Identify which cell holds the provided text, then report its (x, y) central coordinate. 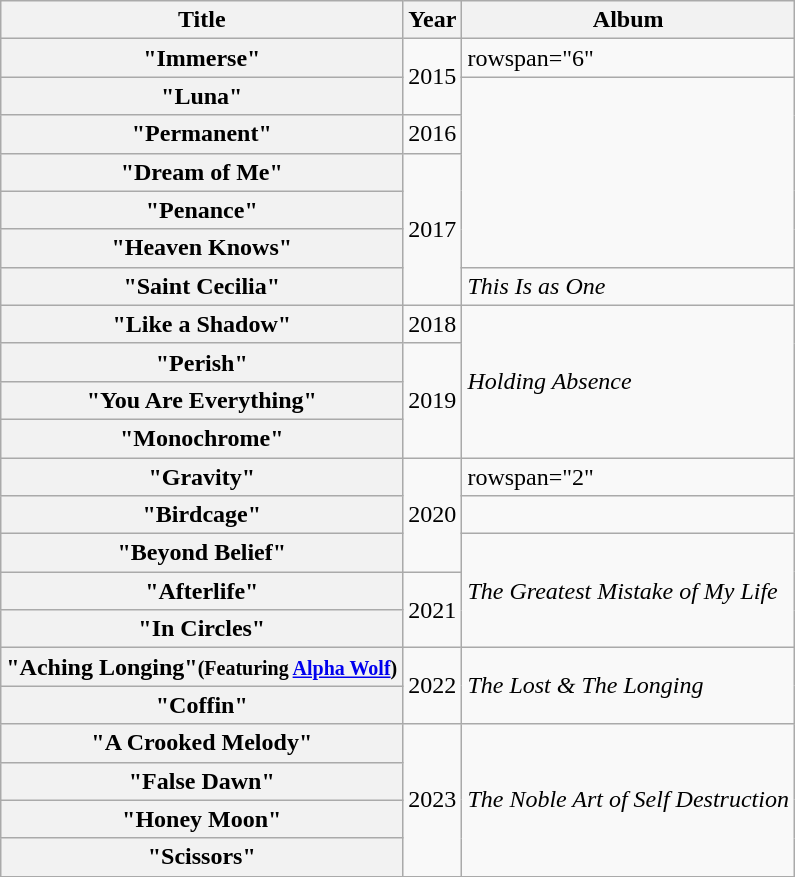
The Lost & The Longing (628, 686)
"Heaven Knows" (202, 248)
"Honey Moon" (202, 819)
"Coffin" (202, 705)
"Afterlife" (202, 591)
2018 (432, 324)
"Saint Cecilia" (202, 286)
rowspan="6" (628, 58)
2022 (432, 686)
rowspan="2" (628, 477)
Year (432, 20)
The Greatest Mistake of My Life (628, 591)
The Noble Art of Self Destruction (628, 800)
2019 (432, 400)
2021 (432, 610)
"Immerse" (202, 58)
2023 (432, 800)
"Scissors" (202, 857)
"Gravity" (202, 477)
"Beyond Belief" (202, 553)
"In Circles" (202, 629)
"Dream of Me" (202, 172)
"Birdcage" (202, 515)
2015 (432, 77)
"Like a Shadow" (202, 324)
Title (202, 20)
"False Dawn" (202, 781)
Holding Absence (628, 381)
2020 (432, 515)
"Monochrome" (202, 438)
"A Crooked Melody" (202, 743)
"Penance" (202, 210)
2017 (432, 229)
"Permanent" (202, 134)
"Aching Longing"(Featuring Alpha Wolf) (202, 667)
This Is as One (628, 286)
"Perish" (202, 362)
"You Are Everything" (202, 400)
Album (628, 20)
2016 (432, 134)
"Luna" (202, 96)
